Determine the [x, y] coordinate at the center of the cell enclosing the given text.  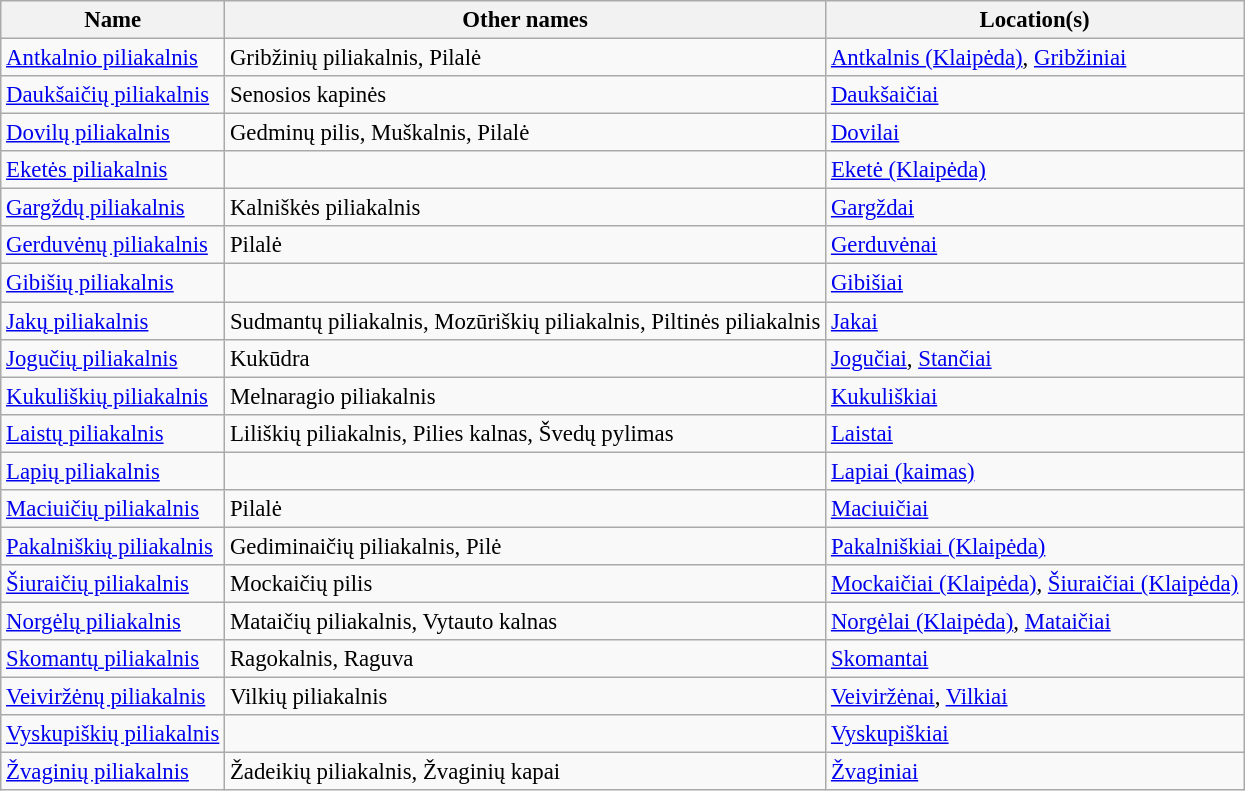
Vilkių piliakalnis [526, 697]
Vyskupiškių piliakalnis [113, 734]
Ragokalnis, Raguva [526, 659]
Gargždų piliakalnis [113, 208]
Gibišių piliakalnis [113, 283]
Jakai [1035, 321]
Mockaičių pilis [526, 584]
Jakų piliakalnis [113, 321]
Kukuliškių piliakalnis [113, 396]
Lapiai (kaimas) [1035, 471]
Gerduvėnai [1035, 245]
Pakalniškių piliakalnis [113, 546]
Eketė (Klaipėda) [1035, 170]
Jogučių piliakalnis [113, 358]
Veiviržėnų piliakalnis [113, 697]
Norgėlai (Klaipėda), Mataičiai [1035, 621]
Žvaginiai [1035, 772]
Veiviržėnai, Vilkiai [1035, 697]
Norgėlų piliakalnis [113, 621]
Name [113, 20]
Melnaragio piliakalnis [526, 396]
Kukūdra [526, 358]
Laistų piliakalnis [113, 433]
Pakalniškiai (Klaipėda) [1035, 546]
Gerduvėnų piliakalnis [113, 245]
Liliškių piliakalnis, Pilies kalnas, Švedų pylimas [526, 433]
Dovilai [1035, 133]
Gibišiai [1035, 283]
Antkalnis (Klaipėda), Gribžiniai [1035, 58]
Gedminų pilis, Muškalnis, Pilalė [526, 133]
Žvaginių piliakalnis [113, 772]
Mockaičiai (Klaipėda), Šiuraičiai (Klaipėda) [1035, 584]
Other names [526, 20]
Gargždai [1035, 208]
Gediminaičių piliakalnis, Pilė [526, 546]
Jogučiai, Stančiai [1035, 358]
Laistai [1035, 433]
Dovilų piliakalnis [113, 133]
Daukšaičių piliakalnis [113, 95]
Daukšaičiai [1035, 95]
Eketės piliakalnis [113, 170]
Šiuraičių piliakalnis [113, 584]
Kukuliškiai [1035, 396]
Lapių piliakalnis [113, 471]
Kalniškės piliakalnis [526, 208]
Žadeikių piliakalnis, Žvaginių kapai [526, 772]
Sudmantų piliakalnis, Mozūriškių piliakalnis, Piltinės piliakalnis [526, 321]
Vyskupiškiai [1035, 734]
Skomantai [1035, 659]
Mataičių piliakalnis, Vytauto kalnas [526, 621]
Maciuičių piliakalnis [113, 509]
Skomantų piliakalnis [113, 659]
Senosios kapinės [526, 95]
Gribžinių piliakalnis, Pilalė [526, 58]
Maciuičiai [1035, 509]
Antkalnio piliakalnis [113, 58]
Location(s) [1035, 20]
